Pinpoint the cell where the given text exists, returning its (x, y) midpoint coordinate. 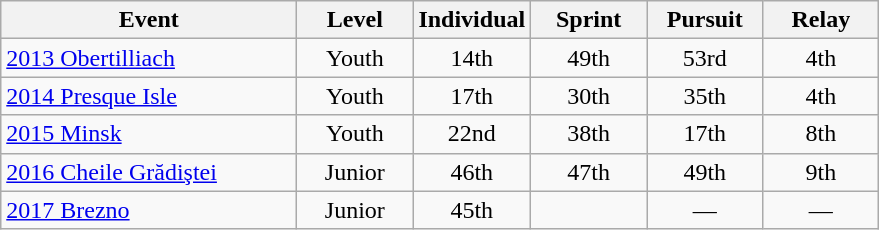
30th (589, 96)
38th (589, 134)
46th (472, 172)
2015 Minsk (149, 134)
Sprint (589, 20)
53rd (705, 58)
Pursuit (705, 20)
2017 Brezno (149, 210)
47th (589, 172)
35th (705, 96)
45th (472, 210)
Level (355, 20)
Relay (821, 20)
Event (149, 20)
2013 Obertilliach (149, 58)
8th (821, 134)
Individual (472, 20)
14th (472, 58)
2014 Presque Isle (149, 96)
2016 Cheile Grădiştei (149, 172)
22nd (472, 134)
9th (821, 172)
